Identify which cell holds the provided text, then report its [x, y] central coordinate. 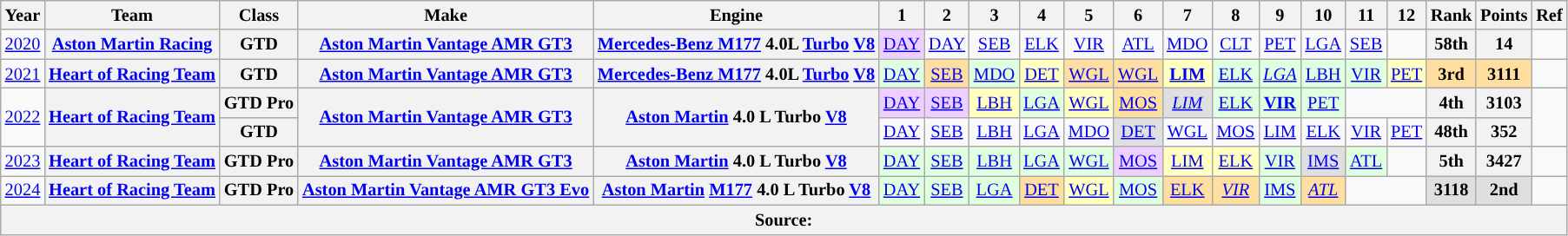
Make [446, 15]
3118 [1451, 190]
2022 [23, 116]
Source: [784, 220]
Ref [1549, 15]
Class [259, 15]
2023 [23, 161]
2nd [1504, 190]
2020 [23, 44]
Year [23, 15]
8 [1235, 15]
7 [1187, 15]
3rd [1451, 74]
Engine [737, 15]
Points [1504, 15]
2024 [23, 190]
Team [132, 15]
48th [1451, 132]
Aston Martin Racing [132, 44]
14 [1504, 44]
4 [1042, 15]
Rank [1451, 15]
3111 [1504, 74]
58th [1451, 44]
1 [902, 15]
5 [1089, 15]
10 [1323, 15]
9 [1280, 15]
6 [1138, 15]
Aston Martin M177 4.0 L Turbo V8 [737, 190]
2021 [23, 74]
12 [1406, 15]
Aston Martin Vantage AMR GT3 Evo [446, 190]
CLT [1235, 44]
352 [1504, 132]
2 [947, 15]
5th [1451, 161]
11 [1366, 15]
3427 [1504, 161]
4th [1451, 102]
3103 [1504, 102]
3 [994, 15]
